Output the (X, Y) coordinate of the center of the cell containing the given text.  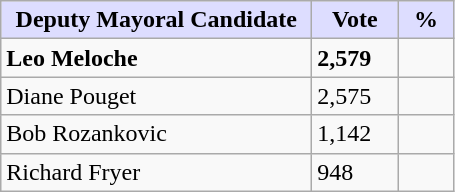
2,579 (355, 58)
948 (355, 172)
% (426, 20)
Leo Meloche (156, 58)
Vote (355, 20)
Richard Fryer (156, 172)
2,575 (355, 96)
Diane Pouget (156, 96)
Deputy Mayoral Candidate (156, 20)
Bob Rozankovic (156, 134)
1,142 (355, 134)
